Pinpoint the cell where the given text exists, returning its (X, Y) midpoint coordinate. 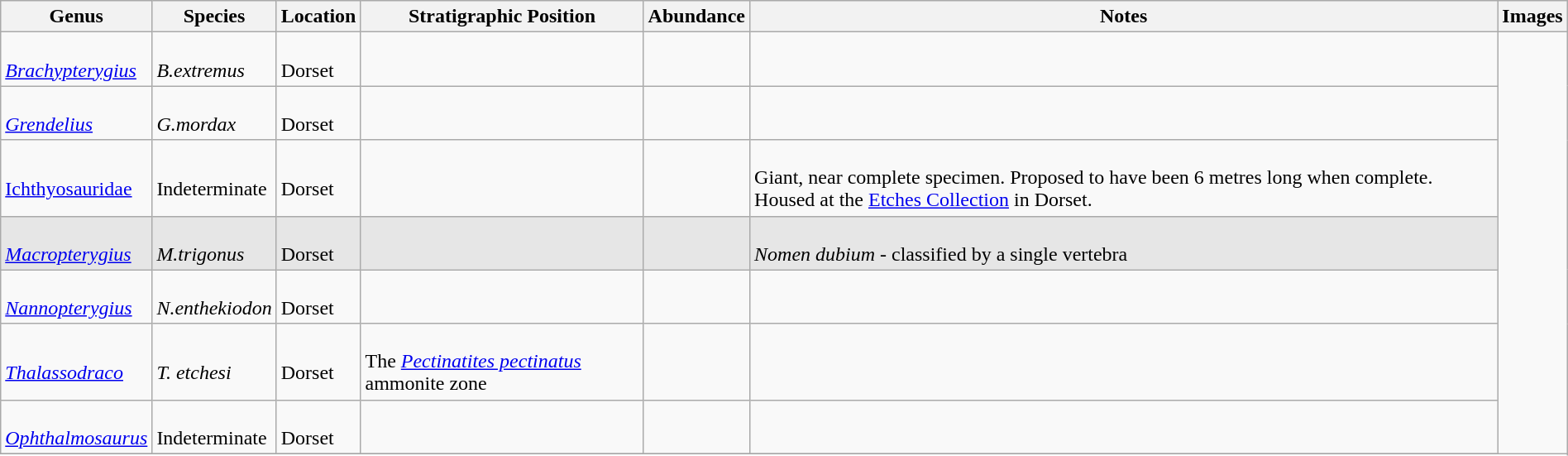
Stratigraphic Position (502, 17)
B.extremus (214, 60)
Giant, near complete specimen. Proposed to have been 6 metres long when complete. Housed at the Etches Collection in Dorset. (1124, 178)
Images (1532, 17)
Brachypterygius (76, 60)
Abundance (696, 17)
Nannopterygius (76, 296)
Macropterygius (76, 243)
Notes (1124, 17)
Nomen dubium - classified by a single vertebra (1124, 243)
Species (214, 17)
Genus (76, 17)
T. etchesi (214, 362)
Ichthyosauridae (76, 178)
M.trigonus (214, 243)
Thalassodraco (76, 362)
G.mordax (214, 113)
Ophthalmosaurus (76, 427)
N.enthekiodon (214, 296)
Grendelius (76, 113)
Location (318, 17)
The Pectinatites pectinatus ammonite zone (502, 362)
